For the text-containing cell, return its midpoint in (x, y) coordinate format. 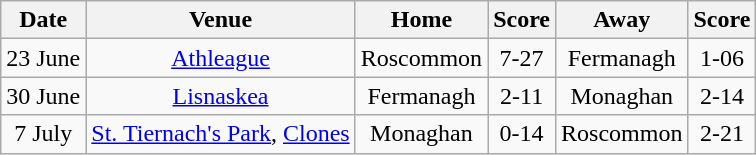
2-21 (722, 134)
0-14 (522, 134)
1-06 (722, 58)
2-11 (522, 96)
Date (44, 20)
Venue (220, 20)
Athleague (220, 58)
Away (622, 20)
7 July (44, 134)
Home (421, 20)
30 June (44, 96)
2-14 (722, 96)
St. Tiernach's Park, Clones (220, 134)
23 June (44, 58)
7-27 (522, 58)
Lisnaskea (220, 96)
